Provide the (X, Y) coordinate of the cell's center where the given text is located.  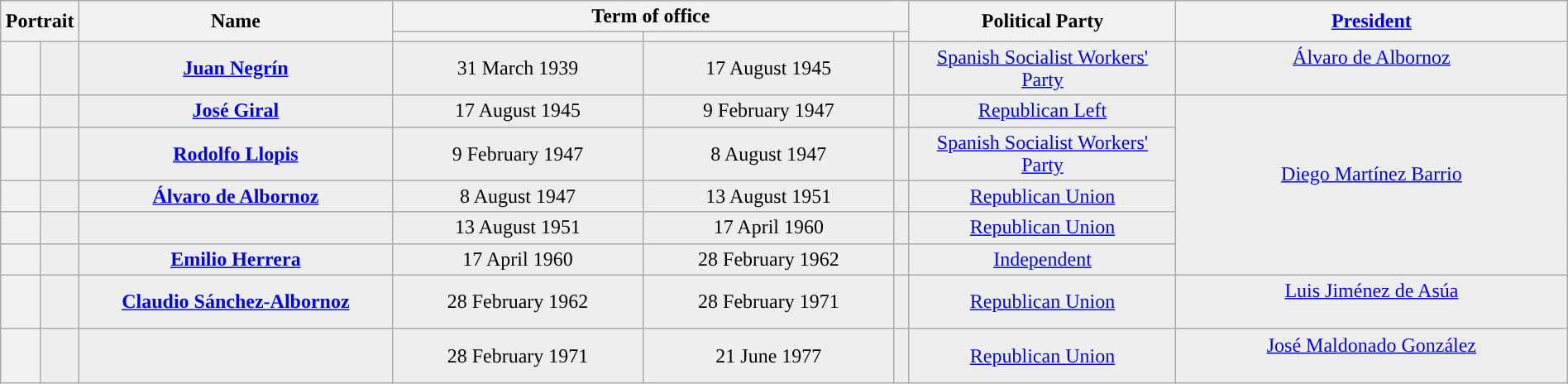
Independent (1042, 259)
Claudio Sánchez-Albornoz (235, 301)
Portrait (40, 22)
Name (235, 22)
21 June 1977 (769, 356)
José Maldonado González (1372, 356)
Political Party (1042, 22)
31 March 1939 (518, 68)
Juan Negrín (235, 68)
Term of office (650, 17)
Rodolfo Llopis (235, 154)
Republican Left (1042, 111)
Luis Jiménez de Asúa (1372, 301)
Emilio Herrera (235, 259)
Diego Martínez Barrio (1372, 185)
José Giral (235, 111)
President (1372, 22)
